Determine the [X, Y] coordinate at the center of the cell enclosing the given text.  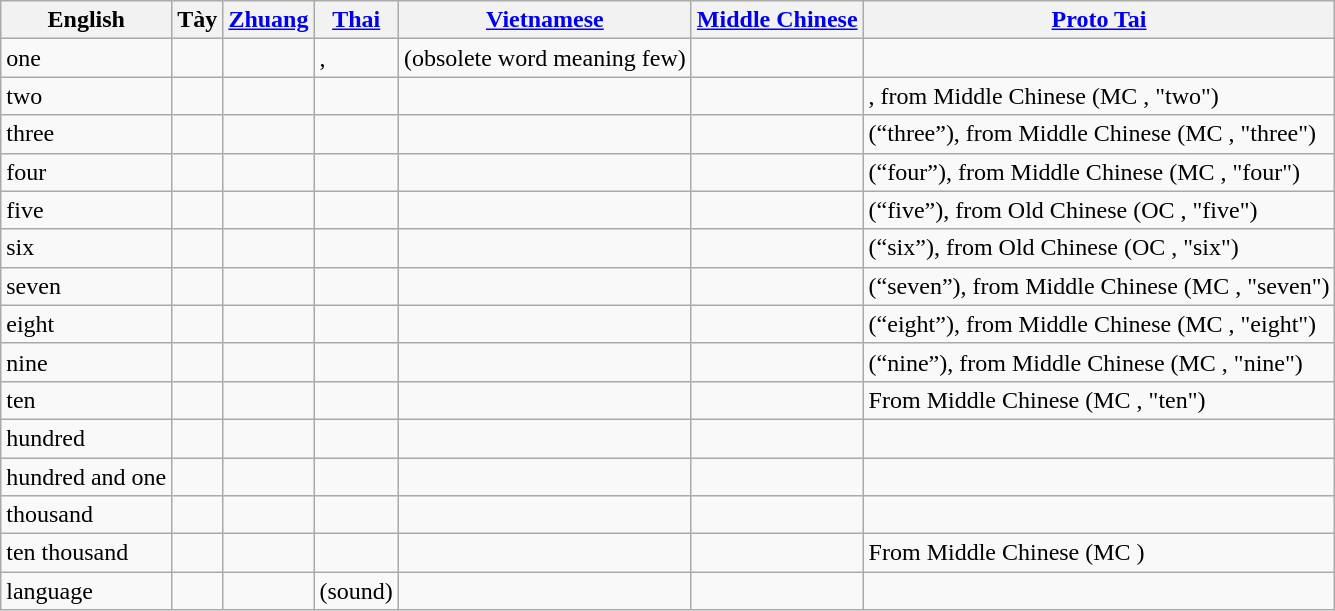
(obsolete word meaning few) [544, 58]
eight [86, 324]
two [86, 96]
three [86, 134]
(“three”), from Middle Chinese (MC , "three") [1099, 134]
hundred and one [86, 477]
nine [86, 362]
, from Middle Chinese (MC , "two") [1099, 96]
(sound) [356, 591]
five [86, 210]
From Middle Chinese (MC ) [1099, 553]
Proto Tai [1099, 20]
, [356, 58]
ten thousand [86, 553]
(“six”), from Old Chinese (OC , "six") [1099, 248]
(“nine”), from Middle Chinese (MC , "nine") [1099, 362]
four [86, 172]
Middle Chinese [777, 20]
six [86, 248]
seven [86, 286]
Zhuang [268, 20]
(“four”), from Middle Chinese (MC , "four") [1099, 172]
one [86, 58]
language [86, 591]
(“eight”), from Middle Chinese (MC , "eight") [1099, 324]
Thai [356, 20]
(“seven”), from Middle Chinese (MC , "seven") [1099, 286]
(“five”), from Old Chinese (OC , "five") [1099, 210]
Vietnamese [544, 20]
English [86, 20]
thousand [86, 515]
hundred [86, 438]
From Middle Chinese (MC , "ten") [1099, 400]
ten [86, 400]
Tày [198, 20]
